Capture the cell that displays the provided text and extract its [X, Y] central coordinate. 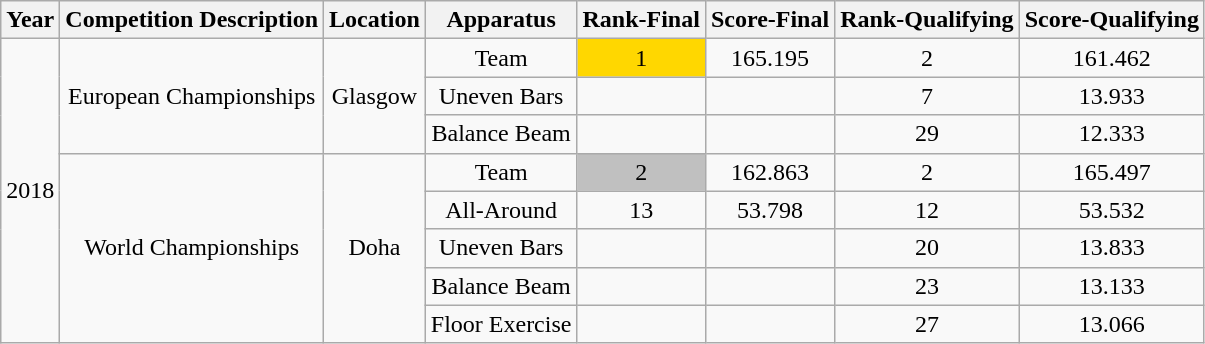
Location [375, 20]
162.863 [770, 172]
13 [641, 210]
161.462 [1112, 58]
165.497 [1112, 172]
23 [927, 286]
Competition Description [192, 20]
29 [927, 134]
13.066 [1112, 324]
Year [30, 20]
Doha [375, 248]
13.133 [1112, 286]
Apparatus [501, 20]
20 [927, 248]
Rank-Qualifying [927, 20]
13.933 [1112, 96]
7 [927, 96]
2018 [30, 191]
165.195 [770, 58]
27 [927, 324]
12 [927, 210]
13.833 [1112, 248]
Score-Qualifying [1112, 20]
European Championships [192, 96]
All-Around [501, 210]
Rank-Final [641, 20]
53.798 [770, 210]
53.532 [1112, 210]
Floor Exercise [501, 324]
Glasgow [375, 96]
1 [641, 58]
12.333 [1112, 134]
World Championships [192, 248]
Score-Final [770, 20]
